Scan for the cell matching the given text and deliver its (x, y) coordinate at center. 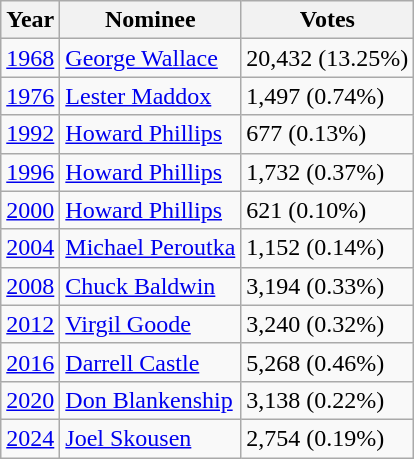
2024 (30, 438)
2008 (30, 286)
2020 (30, 400)
3,138 (0.22%) (328, 400)
Don Blankenship (150, 400)
Lester Maddox (150, 96)
20,432 (13.25%) (328, 58)
Year (30, 20)
1992 (30, 134)
2012 (30, 324)
2,754 (0.19%) (328, 438)
1,152 (0.14%) (328, 248)
Joel Skousen (150, 438)
1,497 (0.74%) (328, 96)
Votes (328, 20)
Michael Peroutka (150, 248)
1976 (30, 96)
5,268 (0.46%) (328, 362)
1968 (30, 58)
1,732 (0.37%) (328, 172)
1996 (30, 172)
2004 (30, 248)
Chuck Baldwin (150, 286)
3,240 (0.32%) (328, 324)
Virgil Goode (150, 324)
Darrell Castle (150, 362)
2016 (30, 362)
3,194 (0.33%) (328, 286)
Nominee (150, 20)
George Wallace (150, 58)
2000 (30, 210)
621 (0.10%) (328, 210)
677 (0.13%) (328, 134)
